Scan for the cell matching the given text and deliver its [X, Y] coordinate at center. 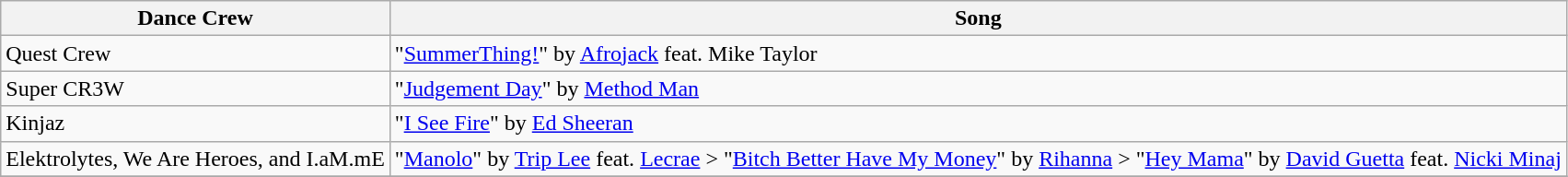
Quest Crew [195, 53]
Super CR3W [195, 88]
"SummerThing!" by Afrojack feat. Mike Taylor [978, 53]
Elektrolytes, We Are Heroes, and I.aM.mE [195, 159]
"Manolo" by Trip Lee feat. Lecrae > "Bitch Better Have My Money" by Rihanna > "Hey Mama" by David Guetta feat. Nicki Minaj [978, 159]
"Judgement Day" by Method Man [978, 88]
Song [978, 18]
"I See Fire" by Ed Sheeran [978, 124]
Dance Crew [195, 18]
Kinjaz [195, 124]
